Locate the cell with the specified text and output its (X, Y) center coordinate. 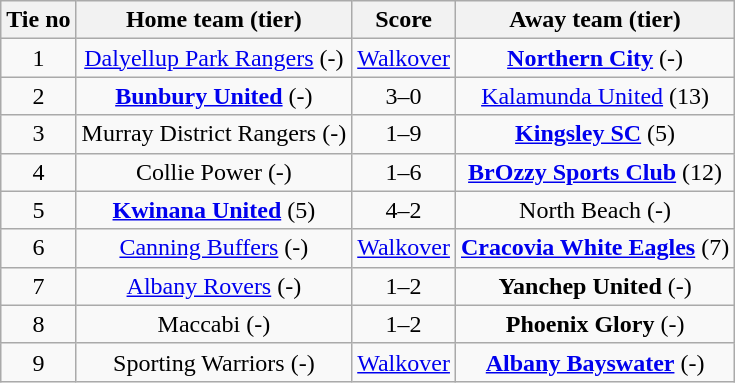
4 (38, 172)
Yanchep United (-) (594, 286)
Kingsley SC (5) (594, 134)
Murray District Rangers (-) (214, 134)
Bunbury United (-) (214, 96)
Score (404, 20)
Maccabi (-) (214, 324)
3–0 (404, 96)
9 (38, 362)
Collie Power (-) (214, 172)
5 (38, 210)
Northern City (-) (594, 58)
Canning Buffers (-) (214, 248)
Albany Rovers (-) (214, 286)
4–2 (404, 210)
6 (38, 248)
BrOzzy Sports Club (12) (594, 172)
3 (38, 134)
1 (38, 58)
Tie no (38, 20)
2 (38, 96)
Away team (tier) (594, 20)
8 (38, 324)
1–9 (404, 134)
Cracovia White Eagles (7) (594, 248)
Dalyellup Park Rangers (-) (214, 58)
Kwinana United (5) (214, 210)
Albany Bayswater (-) (594, 362)
1–6 (404, 172)
North Beach (-) (594, 210)
Phoenix Glory (-) (594, 324)
7 (38, 286)
Sporting Warriors (-) (214, 362)
Kalamunda United (13) (594, 96)
Home team (tier) (214, 20)
